Capture the cell that displays the provided text and extract its (X, Y) central coordinate. 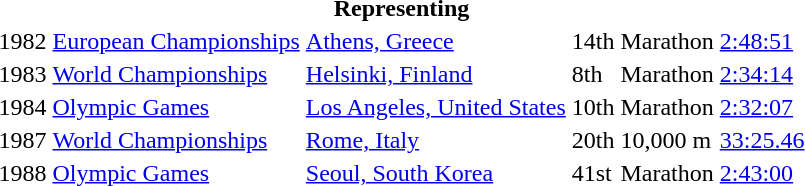
Helsinki, Finland (436, 74)
Olympic Games (176, 107)
10,000 m (667, 140)
20th (593, 140)
Athens, Greece (436, 41)
8th (593, 74)
European Championships (176, 41)
Los Angeles, United States (436, 107)
14th (593, 41)
Rome, Italy (436, 140)
10th (593, 107)
